Capture the cell that displays the provided text and extract its [X, Y] central coordinate. 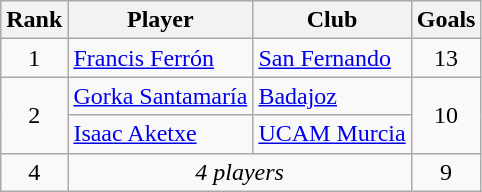
1 [34, 58]
9 [446, 172]
Player [160, 20]
Francis Ferrón [160, 58]
13 [446, 58]
Rank [34, 20]
UCAM Murcia [332, 134]
10 [446, 115]
Badajoz [332, 96]
4 players [240, 172]
Club [332, 20]
Gorka Santamaría [160, 96]
4 [34, 172]
Goals [446, 20]
2 [34, 115]
San Fernando [332, 58]
Isaac Aketxe [160, 134]
